Pinpoint the cell where the given text exists, returning its [X, Y] midpoint coordinate. 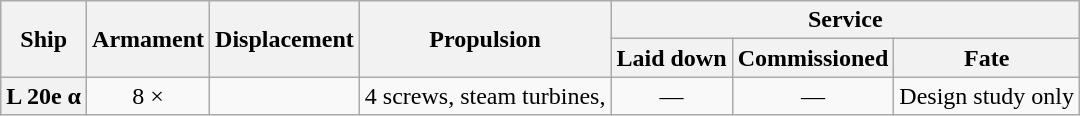
Displacement [285, 39]
Laid down [672, 58]
Commissioned [813, 58]
Service [846, 20]
L 20e α [44, 96]
4 screws, steam turbines, [485, 96]
Armament [148, 39]
Design study only [987, 96]
Propulsion [485, 39]
8 × [148, 96]
Ship [44, 39]
Fate [987, 58]
